Return [X, Y] of the center of cell containing provided text 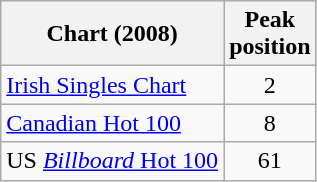
61 [270, 161]
Chart (2008) [112, 34]
Irish Singles Chart [112, 85]
US Billboard Hot 100 [112, 161]
Canadian Hot 100 [112, 123]
2 [270, 85]
8 [270, 123]
Peakposition [270, 34]
